Locate the cell with the specified text and output its (X, Y) center coordinate. 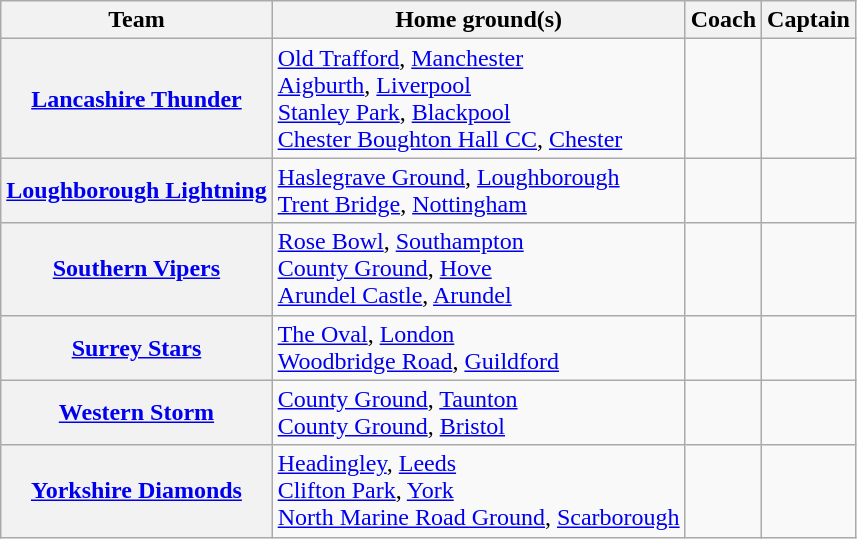
Western Storm (136, 412)
Team (136, 20)
Loughborough Lightning (136, 190)
Captain (809, 20)
Surrey Stars (136, 348)
Haslegrave Ground, LoughboroughTrent Bridge, Nottingham (478, 190)
Old Trafford, ManchesterAigburth, LiverpoolStanley Park, BlackpoolChester Boughton Hall CC, Chester (478, 98)
Home ground(s) (478, 20)
Lancashire Thunder (136, 98)
Rose Bowl, SouthamptonCounty Ground, HoveArundel Castle, Arundel (478, 269)
The Oval, LondonWoodbridge Road, Guildford (478, 348)
Southern Vipers (136, 269)
Headingley, LeedsClifton Park, YorkNorth Marine Road Ground, Scarborough (478, 491)
Coach (723, 20)
Yorkshire Diamonds (136, 491)
County Ground, TauntonCounty Ground, Bristol (478, 412)
